Search for the cell housing the specified text and yield its (x, y) center coordinate. 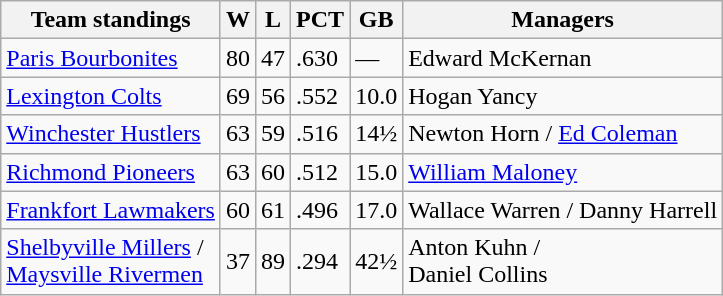
59 (272, 134)
William Maloney (563, 172)
47 (272, 58)
.630 (320, 58)
.294 (320, 262)
61 (272, 210)
14½ (376, 134)
Anton Kuhn / Daniel Collins (563, 262)
89 (272, 262)
.516 (320, 134)
.496 (320, 210)
56 (272, 96)
— (376, 58)
Frankfort Lawmakers (111, 210)
Shelbyville Millers / Maysville Rivermen (111, 262)
Edward McKernan (563, 58)
L (272, 20)
10.0 (376, 96)
42½ (376, 262)
Paris Bourbonites (111, 58)
Richmond Pioneers (111, 172)
69 (238, 96)
17.0 (376, 210)
Team standings (111, 20)
Winchester Hustlers (111, 134)
Managers (563, 20)
37 (238, 262)
Lexington Colts (111, 96)
Newton Horn / Ed Coleman (563, 134)
.552 (320, 96)
Wallace Warren / Danny Harrell (563, 210)
Hogan Yancy (563, 96)
80 (238, 58)
.512 (320, 172)
15.0 (376, 172)
GB (376, 20)
W (238, 20)
PCT (320, 20)
